Return the [x, y] coordinate for the center point of the cell that contains the specified text.  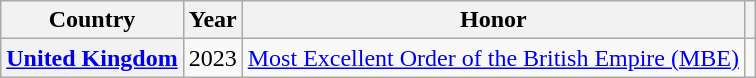
United Kingdom [92, 58]
Country [92, 20]
2023 [212, 58]
Most Excellent Order of the British Empire (MBE) [493, 58]
Honor [493, 20]
Year [212, 20]
